Pinpoint the cell where the given text exists, returning its (X, Y) midpoint coordinate. 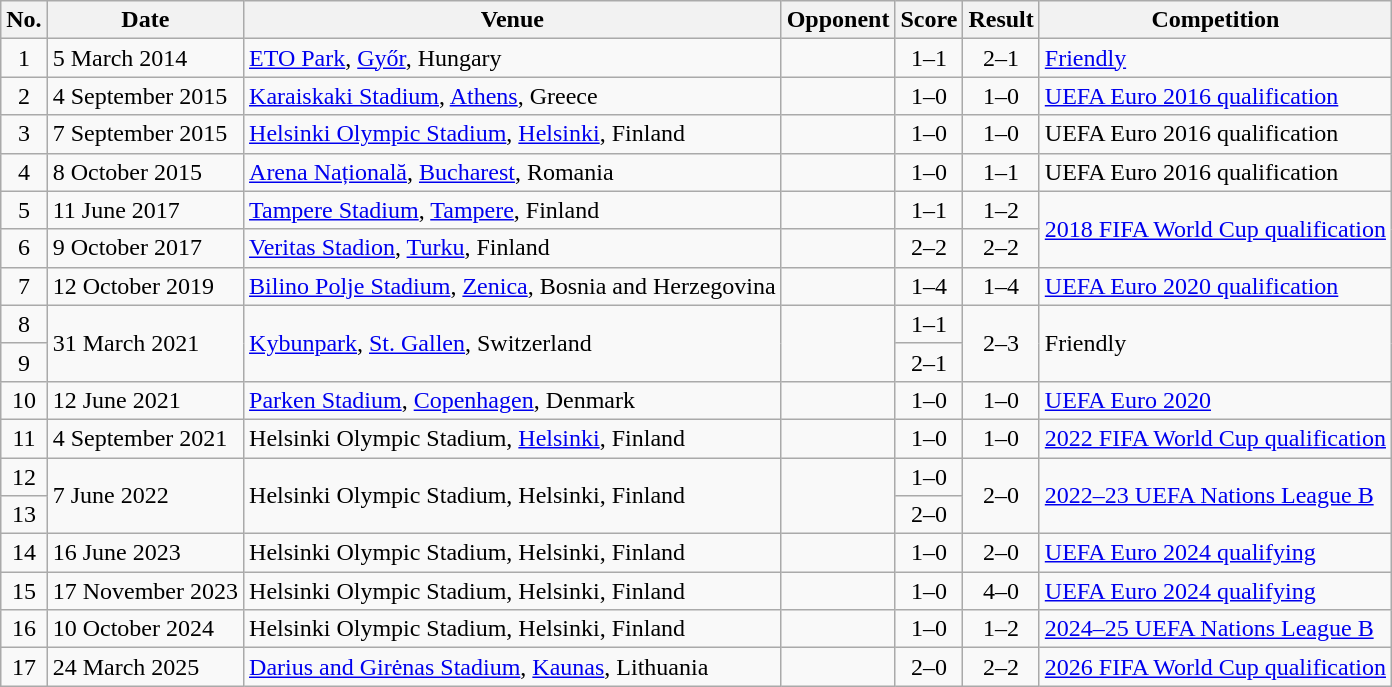
12 June 2021 (145, 400)
8 October 2015 (145, 172)
17 (24, 667)
24 March 2025 (145, 667)
7 September 2015 (145, 134)
ETO Park, Győr, Hungary (513, 58)
5 March 2014 (145, 58)
5 (24, 210)
2024–25 UEFA Nations League B (1215, 629)
4 September 2015 (145, 96)
UEFA Euro 2020 qualification (1215, 286)
8 (24, 324)
16 June 2023 (145, 553)
Competition (1215, 20)
9 October 2017 (145, 248)
Kybunpark, St. Gallen, Switzerland (513, 343)
2–3 (1001, 343)
Tampere Stadium, Tampere, Finland (513, 210)
2022 FIFA World Cup qualification (1215, 438)
16 (24, 629)
14 (24, 553)
17 November 2023 (145, 591)
Arena Națională, Bucharest, Romania (513, 172)
Result (1001, 20)
11 June 2017 (145, 210)
Parken Stadium, Copenhagen, Denmark (513, 400)
Karaiskaki Stadium, Athens, Greece (513, 96)
9 (24, 362)
2018 FIFA World Cup qualification (1215, 229)
2022–23 UEFA Nations League B (1215, 496)
No. (24, 20)
12 (24, 477)
4 (24, 172)
11 (24, 438)
12 October 2019 (145, 286)
Veritas Stadion, Turku, Finland (513, 248)
Darius and Girėnas Stadium, Kaunas, Lithuania (513, 667)
10 October 2024 (145, 629)
1 (24, 58)
2026 FIFA World Cup qualification (1215, 667)
Venue (513, 20)
3 (24, 134)
13 (24, 515)
4–0 (1001, 591)
4 September 2021 (145, 438)
6 (24, 248)
Bilino Polje Stadium, Zenica, Bosnia and Herzegovina (513, 286)
Date (145, 20)
7 June 2022 (145, 496)
2 (24, 96)
7 (24, 286)
UEFA Euro 2020 (1215, 400)
Score (929, 20)
15 (24, 591)
10 (24, 400)
31 March 2021 (145, 343)
Opponent (838, 20)
